From the cell containing the given text, extract its center point as (x, y) coordinate. 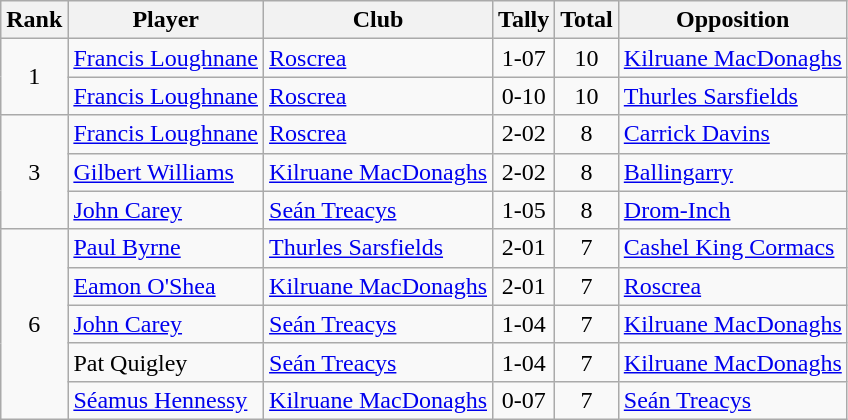
Total (587, 20)
Ballingarry (732, 172)
Opposition (732, 20)
Gilbert Williams (166, 172)
Pat Quigley (166, 362)
3 (34, 172)
Cashel King Cormacs (732, 248)
6 (34, 324)
Séamus Hennessy (166, 400)
Carrick Davins (732, 134)
Eamon O'Shea (166, 286)
Club (378, 20)
Paul Byrne (166, 248)
Tally (524, 20)
1 (34, 77)
1-05 (524, 210)
Rank (34, 20)
0-07 (524, 400)
0-10 (524, 96)
Drom-Inch (732, 210)
1-07 (524, 58)
Player (166, 20)
